Capture the cell that displays the provided text and extract its [X, Y] central coordinate. 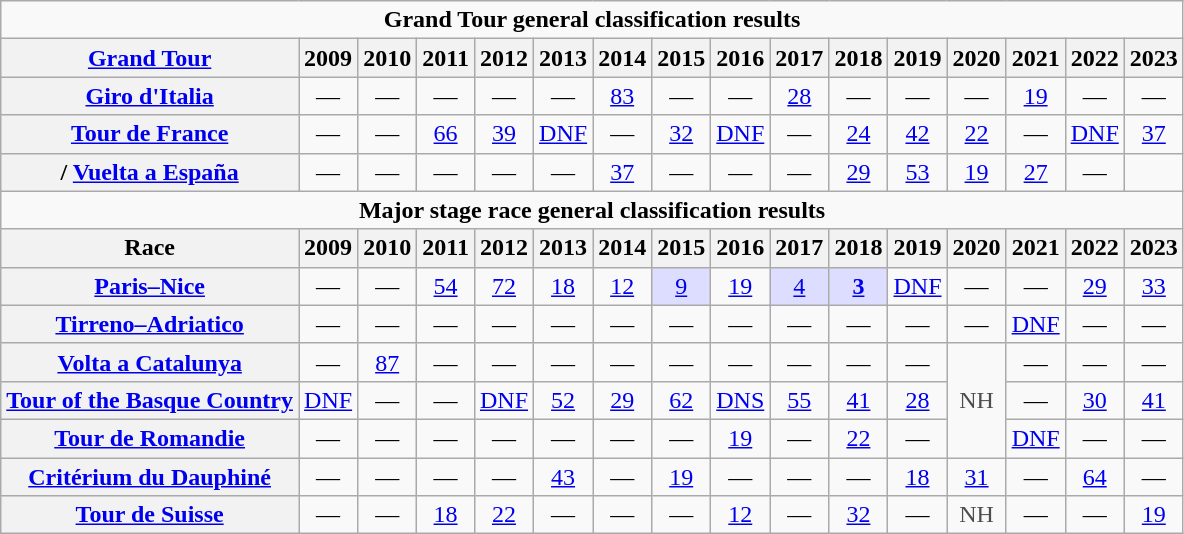
Critérium du Dauphiné [150, 477]
/ Vuelta a España [150, 172]
55 [800, 400]
24 [858, 134]
62 [682, 400]
64 [1094, 477]
Race [150, 248]
52 [564, 400]
31 [976, 477]
72 [504, 286]
53 [918, 172]
Grand Tour [150, 58]
33 [1154, 286]
4 [800, 286]
Tour de Suisse [150, 515]
27 [1036, 172]
Tirreno–Adriatico [150, 324]
Paris–Nice [150, 286]
Tour of the Basque Country [150, 400]
Major stage race general classification results [592, 210]
42 [918, 134]
87 [388, 362]
43 [564, 477]
DNS [740, 400]
Volta a Catalunya [150, 362]
66 [446, 134]
Tour de Romandie [150, 438]
3 [858, 286]
39 [504, 134]
Grand Tour general classification results [592, 20]
83 [622, 96]
30 [1094, 400]
9 [682, 286]
Tour de France [150, 134]
54 [446, 286]
Giro d'Italia [150, 96]
